From the cell containing the given text, extract its center point as (x, y) coordinate. 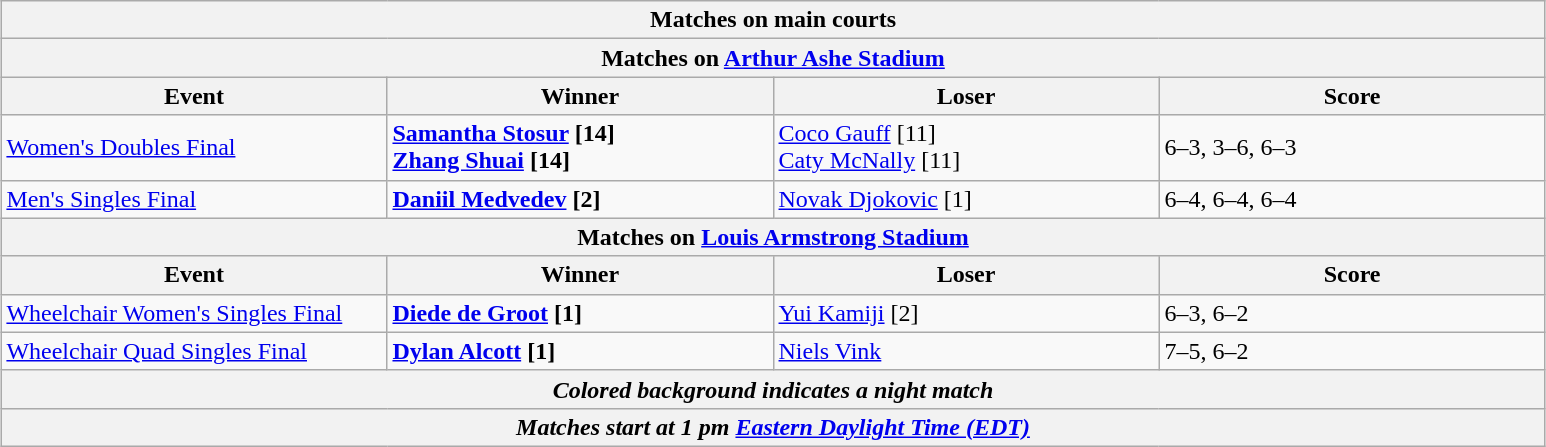
Colored background indicates a night match (773, 389)
Matches on Arthur Ashe Stadium (773, 58)
Dylan Alcott [1] (580, 351)
6–3, 6–2 (1352, 313)
Women's Doubles Final (194, 148)
Novak Djokovic [1] (966, 199)
Wheelchair Women's Singles Final (194, 313)
6–4, 6–4, 6–4 (1352, 199)
6–3, 3–6, 6–3 (1352, 148)
7–5, 6–2 (1352, 351)
Yui Kamiji [2] (966, 313)
Diede de Groot [1] (580, 313)
Daniil Medvedev [2] (580, 199)
Coco Gauff [11] Caty McNally [11] (966, 148)
Matches on main courts (773, 20)
Niels Vink (966, 351)
Wheelchair Quad Singles Final (194, 351)
Matches on Louis Armstrong Stadium (773, 237)
Matches start at 1 pm Eastern Daylight Time (EDT) (773, 427)
Men's Singles Final (194, 199)
Samantha Stosur [14] Zhang Shuai [14] (580, 148)
